Locate the cell with the specified text and output its (x, y) center coordinate. 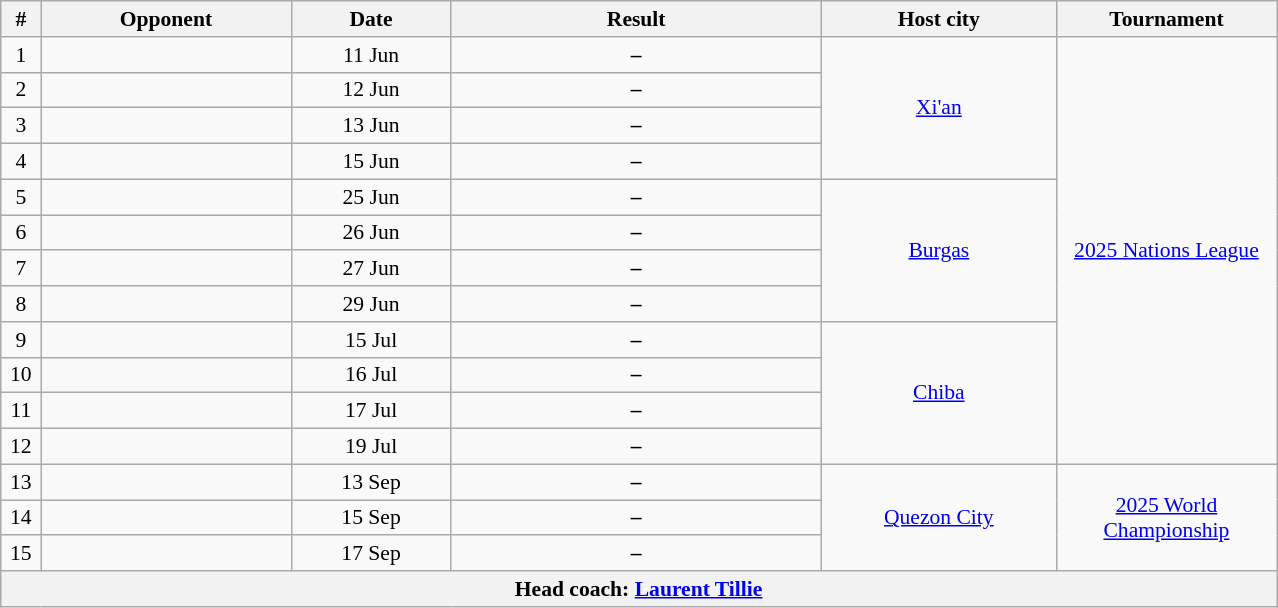
7 (21, 269)
Result (636, 19)
15 Jun (371, 162)
Chiba (938, 393)
8 (21, 304)
12 Jun (371, 90)
Opponent (166, 19)
6 (21, 233)
2 (21, 90)
# (21, 19)
15 (21, 554)
25 Jun (371, 197)
1 (21, 55)
10 (21, 375)
3 (21, 126)
15 Sep (371, 518)
13 Sep (371, 482)
29 Jun (371, 304)
17 Sep (371, 554)
Tournament (1166, 19)
19 Jul (371, 447)
26 Jun (371, 233)
Head coach: Laurent Tillie (639, 589)
14 (21, 518)
12 (21, 447)
5 (21, 197)
2025 Nations League (1166, 251)
Burgas (938, 250)
Date (371, 19)
13 (21, 482)
Xi'an (938, 108)
Host city (938, 19)
16 Jul (371, 375)
15 Jul (371, 340)
Quezon City (938, 518)
2025 World Championship (1166, 518)
13 Jun (371, 126)
11 Jun (371, 55)
17 Jul (371, 411)
11 (21, 411)
27 Jun (371, 269)
9 (21, 340)
4 (21, 162)
